Search for the cell housing the specified text and yield its [X, Y] center coordinate. 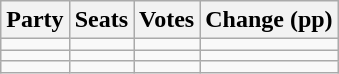
Seats [101, 20]
Votes [167, 20]
Change (pp) [269, 20]
Party [35, 20]
